Determine the (X, Y) coordinate at the center of the cell enclosing the given text.  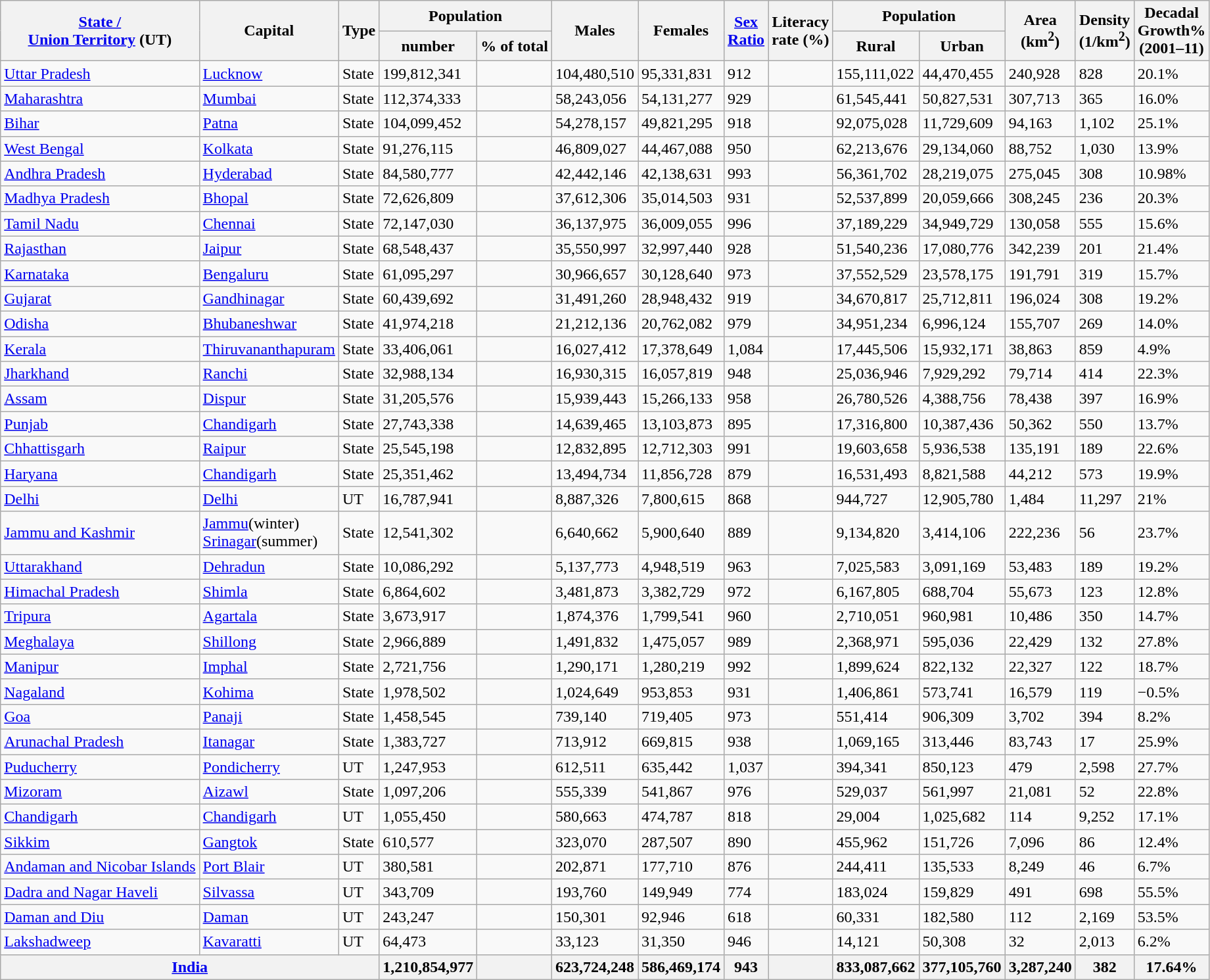
455,962 (875, 842)
889 (747, 532)
21% (1171, 499)
Hyderabad (269, 174)
17.1% (1171, 817)
58,243,056 (594, 99)
394,341 (875, 767)
33,123 (594, 942)
Nagaland (100, 691)
114 (1040, 817)
22,327 (1040, 666)
60,331 (875, 917)
Dispur (269, 399)
586,469,174 (681, 967)
960,981 (962, 617)
53,483 (1040, 567)
7,096 (1040, 842)
850,123 (962, 767)
20,059,666 (962, 198)
Tamil Nadu (100, 223)
19,603,658 (875, 449)
79,714 (1040, 374)
46,809,027 (594, 149)
Manipur (100, 666)
7,800,615 (681, 499)
Agartala (269, 617)
95,331,831 (681, 74)
36,009,055 (681, 223)
Females (681, 31)
34,949,729 (962, 223)
−0.5% (1171, 691)
Density (1/km2) (1104, 31)
879 (747, 474)
92,946 (681, 917)
943 (747, 967)
1,406,861 (875, 691)
1,458,545 (429, 716)
929 (747, 99)
Arunachal Pradesh (100, 741)
25.1% (1171, 124)
12,832,895 (594, 449)
44,212 (1040, 474)
Gujarat (100, 298)
Meghalaya (100, 642)
20.1% (1171, 74)
989 (747, 642)
Ranchi (269, 374)
191,791 (1040, 273)
27.8% (1171, 642)
1,025,682 (962, 817)
307,713 (1040, 99)
61,545,441 (875, 99)
3,287,240 (1040, 967)
42,442,146 (594, 174)
Gangtok (269, 842)
15.7% (1171, 273)
739,140 (594, 716)
1,491,832 (594, 642)
16,057,819 (681, 374)
1,978,502 (429, 691)
7,025,583 (875, 567)
104,480,510 (594, 74)
394 (1104, 716)
1,037 (747, 767)
13,103,873 (681, 424)
Itanagar (269, 741)
27.7% (1171, 767)
236 (1104, 198)
SexRatio (747, 31)
350 (1104, 617)
2,598 (1104, 767)
22.3% (1171, 374)
Pondicherry (269, 767)
319 (1104, 273)
2,368,971 (875, 642)
Aizawl (269, 792)
22.6% (1171, 449)
17,445,506 (875, 349)
84,580,777 (429, 174)
1,383,727 (429, 741)
10,486 (1040, 617)
53.5% (1171, 917)
Silvassa (269, 892)
2,710,051 (875, 617)
DecadalGrowth%(2001–11) (1171, 31)
6.2% (1171, 942)
10,086,292 (429, 567)
12,541,302 (429, 532)
28,948,432 (681, 298)
62,213,676 (875, 149)
382 (1104, 967)
948 (747, 374)
573,741 (962, 691)
1,084 (747, 349)
78,438 (1040, 399)
4,948,519 (681, 567)
20,762,082 (681, 323)
Himachal Pradesh (100, 592)
17,316,800 (875, 424)
72,147,030 (429, 223)
397 (1104, 399)
992 (747, 666)
49,821,295 (681, 124)
4,388,756 (962, 399)
12,712,303 (681, 449)
30,128,640 (681, 273)
979 (747, 323)
713,912 (594, 741)
5,137,773 (594, 567)
16,027,412 (594, 349)
Madhya Pradesh (100, 198)
Area (km2) (1040, 31)
10,387,436 (962, 424)
Odisha (100, 323)
25,351,462 (429, 474)
150,301 (594, 917)
Bhopal (269, 198)
474,787 (681, 817)
112,374,333 (429, 99)
193,760 (594, 892)
919 (747, 298)
8.2% (1171, 716)
27,743,338 (429, 424)
13.7% (1171, 424)
Thiruvananthapuram (269, 349)
17,378,649 (681, 349)
16.0% (1171, 99)
1,799,541 (681, 617)
3,481,873 (594, 592)
612,511 (594, 767)
122 (1104, 666)
Bengaluru (269, 273)
56 (1104, 532)
Andhra Pradesh (100, 174)
Mizoram (100, 792)
22,429 (1040, 642)
16,531,493 (875, 474)
50,308 (962, 942)
635,442 (681, 767)
365 (1104, 99)
130,058 (1040, 223)
15,932,171 (962, 349)
9,252 (1104, 817)
21,212,136 (594, 323)
573 (1104, 474)
25,036,946 (875, 374)
15,939,443 (594, 399)
34,951,234 (875, 323)
55,673 (1040, 592)
Shimla (269, 592)
342,239 (1040, 248)
55.5% (1171, 892)
2,013 (1104, 942)
12.8% (1171, 592)
Imphal (269, 666)
Uttarakhand (100, 567)
269 (1104, 323)
1,069,165 (875, 741)
72,626,809 (429, 198)
3,091,169 (962, 567)
Andaman and Nicobar Islands (100, 867)
688,704 (962, 592)
6,167,805 (875, 592)
918 (747, 124)
Capital (269, 31)
491 (1040, 892)
25.9% (1171, 741)
555,339 (594, 792)
151,726 (962, 842)
377,105,760 (962, 967)
Daman (269, 917)
1,874,376 (594, 617)
15.6% (1171, 223)
Jammu(winter)Srinagar(summer) (269, 532)
2,966,889 (429, 642)
561,997 (962, 792)
944,727 (875, 499)
91,276,115 (429, 149)
946 (747, 942)
17,080,776 (962, 248)
6,996,124 (962, 323)
50,827,531 (962, 99)
9,134,820 (875, 532)
958 (747, 399)
996 (747, 223)
1,024,649 (594, 691)
222,236 (1040, 532)
46 (1104, 867)
2,169 (1104, 917)
37,612,306 (594, 198)
21.4% (1171, 248)
155,111,022 (875, 74)
199,812,341 (429, 74)
29,134,060 (962, 149)
669,815 (681, 741)
177,710 (681, 867)
202,871 (594, 867)
1,030 (1104, 149)
68,548,437 (429, 248)
828 (1104, 74)
818 (747, 817)
11,856,728 (681, 474)
Shillong (269, 642)
3,673,917 (429, 617)
Kerala (100, 349)
Sikkim (100, 842)
623,724,248 (594, 967)
3,702 (1040, 716)
56,361,702 (875, 174)
Punjab (100, 424)
29,004 (875, 817)
86 (1104, 842)
22.8% (1171, 792)
33,406,061 (429, 349)
1,290,171 (594, 666)
92,075,028 (875, 124)
32,988,134 (429, 374)
414 (1104, 374)
Uttar Pradesh (100, 74)
West Bengal (100, 149)
3,382,729 (681, 592)
83,743 (1040, 741)
15,266,133 (681, 399)
859 (1104, 349)
1,280,219 (681, 666)
Puducherry (100, 767)
6,640,662 (594, 532)
8,821,588 (962, 474)
% of total (515, 46)
Jharkhand (100, 374)
34,670,817 (875, 298)
52 (1104, 792)
876 (747, 867)
275,045 (1040, 174)
123 (1104, 592)
135,191 (1040, 449)
21,081 (1040, 792)
3,414,106 (962, 532)
2,721,756 (429, 666)
719,405 (681, 716)
8,249 (1040, 867)
Tripura (100, 617)
618 (747, 917)
1,484 (1040, 499)
132 (1104, 642)
11,297 (1104, 499)
35,014,503 (681, 198)
343,709 (429, 892)
23,578,175 (962, 273)
11,729,609 (962, 124)
14,121 (875, 942)
Kolkata (269, 149)
42,138,631 (681, 174)
50,362 (1040, 424)
25,545,198 (429, 449)
19.9% (1171, 474)
119 (1104, 691)
1,055,450 (429, 817)
479 (1040, 767)
Port Blair (269, 867)
906,309 (962, 716)
23.7% (1171, 532)
Dadra and Nagar Haveli (100, 892)
17.64% (1171, 967)
244,411 (875, 867)
88,752 (1040, 149)
550 (1104, 424)
17 (1104, 741)
54,131,277 (681, 99)
822,132 (962, 666)
580,663 (594, 817)
991 (747, 449)
551,414 (875, 716)
912 (747, 74)
State / Union Territory (UT) (100, 31)
196,024 (1040, 298)
Rural (875, 46)
52,537,899 (875, 198)
313,446 (962, 741)
595,036 (962, 642)
149,949 (681, 892)
1,102 (1104, 124)
135,533 (962, 867)
12,905,780 (962, 499)
31,491,260 (594, 298)
7,929,292 (962, 374)
Males (594, 31)
Goa (100, 716)
Type (359, 31)
Gandhinagar (269, 298)
Kavaratti (269, 942)
953,853 (681, 691)
380,581 (429, 867)
60,439,692 (429, 298)
112 (1040, 917)
16.9% (1171, 399)
159,829 (962, 892)
774 (747, 892)
1,475,057 (681, 642)
26,780,526 (875, 399)
6.7% (1171, 867)
14,639,465 (594, 424)
31,350 (681, 942)
287,507 (681, 842)
960 (747, 617)
308,245 (1040, 198)
541,867 (681, 792)
Lucknow (269, 74)
16,787,941 (429, 499)
Chennai (269, 223)
number (429, 46)
54,278,157 (594, 124)
94,163 (1040, 124)
976 (747, 792)
938 (747, 741)
610,577 (429, 842)
Literacyrate (%) (801, 31)
13,494,734 (594, 474)
5,900,640 (681, 532)
868 (747, 499)
14.0% (1171, 323)
972 (747, 592)
323,070 (594, 842)
Patna (269, 124)
13.9% (1171, 149)
61,095,297 (429, 273)
155,707 (1040, 323)
833,087,662 (875, 967)
183,024 (875, 892)
Mumbai (269, 99)
1,097,206 (429, 792)
Haryana (100, 474)
5,936,538 (962, 449)
51,540,236 (875, 248)
37,189,229 (875, 223)
243,247 (429, 917)
963 (747, 567)
12.4% (1171, 842)
Dehradun (269, 567)
555 (1104, 223)
India (190, 967)
10.98% (1171, 174)
698 (1104, 892)
Chhattisgarh (100, 449)
8,887,326 (594, 499)
28,219,075 (962, 174)
Raipur (269, 449)
20.3% (1171, 198)
Rajasthan (100, 248)
32 (1040, 942)
18.7% (1171, 666)
Kohima (269, 691)
1,899,624 (875, 666)
Daman and Diu (100, 917)
31,205,576 (429, 399)
Lakshadweep (100, 942)
Bihar (100, 124)
Jammu and Kashmir (100, 532)
182,580 (962, 917)
Assam (100, 399)
529,037 (875, 792)
1,247,953 (429, 767)
6,864,602 (429, 592)
14.7% (1171, 617)
Jaipur (269, 248)
38,863 (1040, 349)
16,930,315 (594, 374)
1,210,854,977 (429, 967)
44,467,088 (681, 149)
Bhubaneshwar (269, 323)
41,974,218 (429, 323)
950 (747, 149)
993 (747, 174)
35,550,997 (594, 248)
201 (1104, 248)
928 (747, 248)
Karnataka (100, 273)
16,579 (1040, 691)
36,137,975 (594, 223)
4.9% (1171, 349)
Panaji (269, 716)
44,470,455 (962, 74)
104,099,452 (429, 124)
25,712,811 (962, 298)
30,966,657 (594, 273)
240,928 (1040, 74)
37,552,529 (875, 273)
64,473 (429, 942)
Urban (962, 46)
895 (747, 424)
32,997,440 (681, 248)
890 (747, 842)
Maharashtra (100, 99)
